Search for the cell housing the specified text and yield its [X, Y] center coordinate. 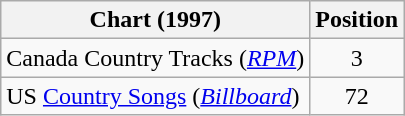
US Country Songs (Billboard) [156, 96]
Chart (1997) [156, 20]
72 [357, 96]
Position [357, 20]
Canada Country Tracks (RPM) [156, 58]
3 [357, 58]
